Return the (x, y) coordinate for the center point of the cell that contains the specified text.  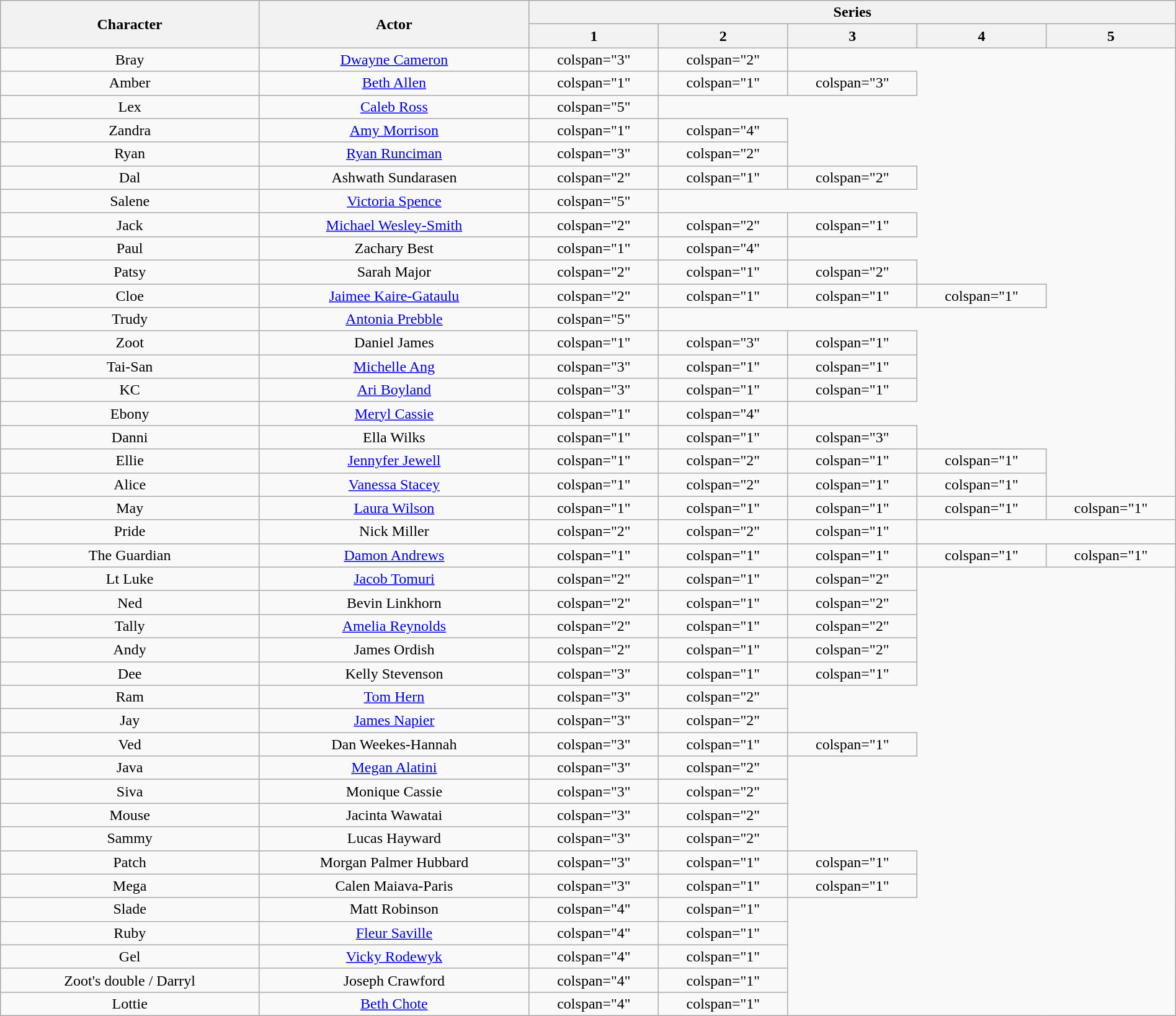
Megan Alatini (394, 768)
Zachary Best (394, 248)
Michael Wesley-Smith (394, 225)
Morgan Palmer Hubbard (394, 862)
Ryan (130, 154)
Fleur Saville (394, 933)
Amelia Reynolds (394, 626)
Ari Boyland (394, 390)
Amber (130, 83)
Lucas Hayward (394, 839)
Ryan Runciman (394, 154)
Dan Weekes-Hannah (394, 744)
Tom Hern (394, 697)
Beth Chote (394, 1004)
Sammy (130, 839)
Ashwath Sundarasen (394, 177)
Ned (130, 602)
Beth Allen (394, 83)
Danni (130, 437)
Ebony (130, 414)
Bray (130, 60)
Siva (130, 791)
Mouse (130, 815)
Andy (130, 649)
Zoot (130, 343)
May (130, 508)
5 (1111, 36)
Antonia Prebble (394, 319)
Tai-San (130, 367)
Java (130, 768)
Ved (130, 744)
Lt Luke (130, 579)
Dee (130, 673)
Jennyfer Jewell (394, 461)
Tally (130, 626)
Salene (130, 201)
Ellie (130, 461)
Jacinta Wawatai (394, 815)
Zandra (130, 130)
Joseph Crawford (394, 980)
Paul (130, 248)
Michelle Ang (394, 367)
KC (130, 390)
Vicky Rodewyk (394, 956)
Laura Wilson (394, 508)
3 (852, 36)
Ruby (130, 933)
Matt Robinson (394, 909)
Dwayne Cameron (394, 60)
Jay (130, 721)
Actor (394, 24)
Mega (130, 886)
Slade (130, 909)
Cloe (130, 296)
Lottie (130, 1004)
Jacob Tomuri (394, 579)
Damon Andrews (394, 555)
4 (981, 36)
Dal (130, 177)
Zoot's double / Darryl (130, 980)
Kelly Stevenson (394, 673)
2 (723, 36)
Caleb Ross (394, 107)
Vanessa Stacey (394, 484)
Character (130, 24)
Ella Wilks (394, 437)
James Ordish (394, 649)
Daniel James (394, 343)
Calen Maiava-Paris (394, 886)
Lex (130, 107)
Alice (130, 484)
Jack (130, 225)
Series (852, 12)
Bevin Linkhorn (394, 602)
Pride (130, 532)
1 (594, 36)
Ram (130, 697)
Monique Cassie (394, 791)
Gel (130, 956)
Amy Morrison (394, 130)
Patch (130, 862)
Meryl Cassie (394, 414)
Sarah Major (394, 272)
The Guardian (130, 555)
Jaimee Kaire-Gataulu (394, 296)
Patsy (130, 272)
James Napier (394, 721)
Victoria Spence (394, 201)
Trudy (130, 319)
Nick Miller (394, 532)
